Return (X, Y) of the center of cell containing provided text 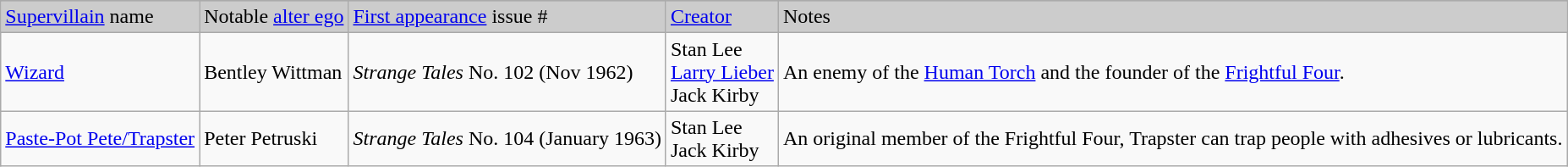
Supervillain name (100, 17)
Strange Tales No. 102 (Nov 1962) (507, 72)
Strange Tales No. 104 (January 1963) (507, 139)
Stan LeeJack Kirby (722, 139)
Paste-Pot Pete/Trapster (100, 139)
Stan LeeLarry LieberJack Kirby (722, 72)
Peter Petruski (274, 139)
First appearance issue # (507, 17)
Bentley Wittman (274, 72)
An enemy of the Human Torch and the founder of the Frightful Four. (1172, 72)
Notable alter ego (274, 17)
An original member of the Frightful Four, Trapster can trap people with adhesives or lubricants. (1172, 139)
Notes (1172, 17)
Wizard (100, 72)
Creator (722, 17)
